Pinpoint the cell where the given text exists, returning its (x, y) midpoint coordinate. 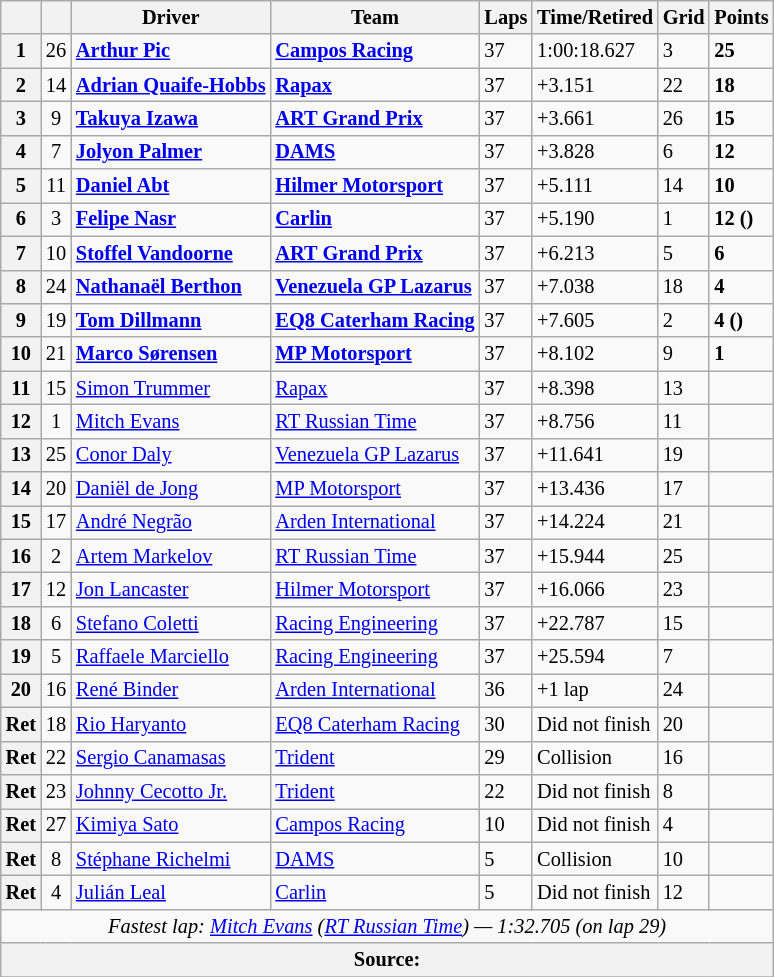
+8.102 (595, 354)
+16.066 (595, 589)
+11.641 (595, 455)
1:00:18.627 (595, 51)
Daniel Abt (170, 186)
+22.787 (595, 623)
+3.828 (595, 152)
Grid (684, 17)
Laps (506, 17)
Rio Haryanto (170, 724)
Marco Sørensen (170, 354)
+14.224 (595, 522)
Jon Lancaster (170, 589)
+8.398 (595, 388)
+3.661 (595, 118)
+7.605 (595, 320)
Daniël de Jong (170, 489)
+8.756 (595, 421)
4 () (741, 320)
27 (56, 825)
Source: (388, 960)
Raffaele Marciello (170, 657)
12 () (741, 219)
Team (374, 17)
Simon Trummer (170, 388)
Takuya Izawa (170, 118)
29 (506, 758)
Time/Retired (595, 17)
+5.190 (595, 219)
+3.151 (595, 85)
+25.594 (595, 657)
Points (741, 17)
Stefano Coletti (170, 623)
+13.436 (595, 489)
Driver (170, 17)
Mitch Evans (170, 421)
Adrian Quaife-Hobbs (170, 85)
30 (506, 724)
René Binder (170, 690)
Tom Dillmann (170, 320)
Jolyon Palmer (170, 152)
+5.111 (595, 186)
+1 lap (595, 690)
+6.213 (595, 253)
Fastest lap: Mitch Evans (RT Russian Time) — 1:32.705 (on lap 29) (388, 926)
36 (506, 690)
Felipe Nasr (170, 219)
Kimiya Sato (170, 825)
Johnny Cecotto Jr. (170, 791)
Conor Daly (170, 455)
Nathanaël Berthon (170, 287)
Julián Leal (170, 892)
Arthur Pic (170, 51)
André Negrão (170, 522)
Artem Markelov (170, 556)
Stéphane Richelmi (170, 859)
+15.944 (595, 556)
+7.038 (595, 287)
Stoffel Vandoorne (170, 253)
Sergio Canamasas (170, 758)
